Output the (x, y) coordinate of the center of the cell containing the given text.  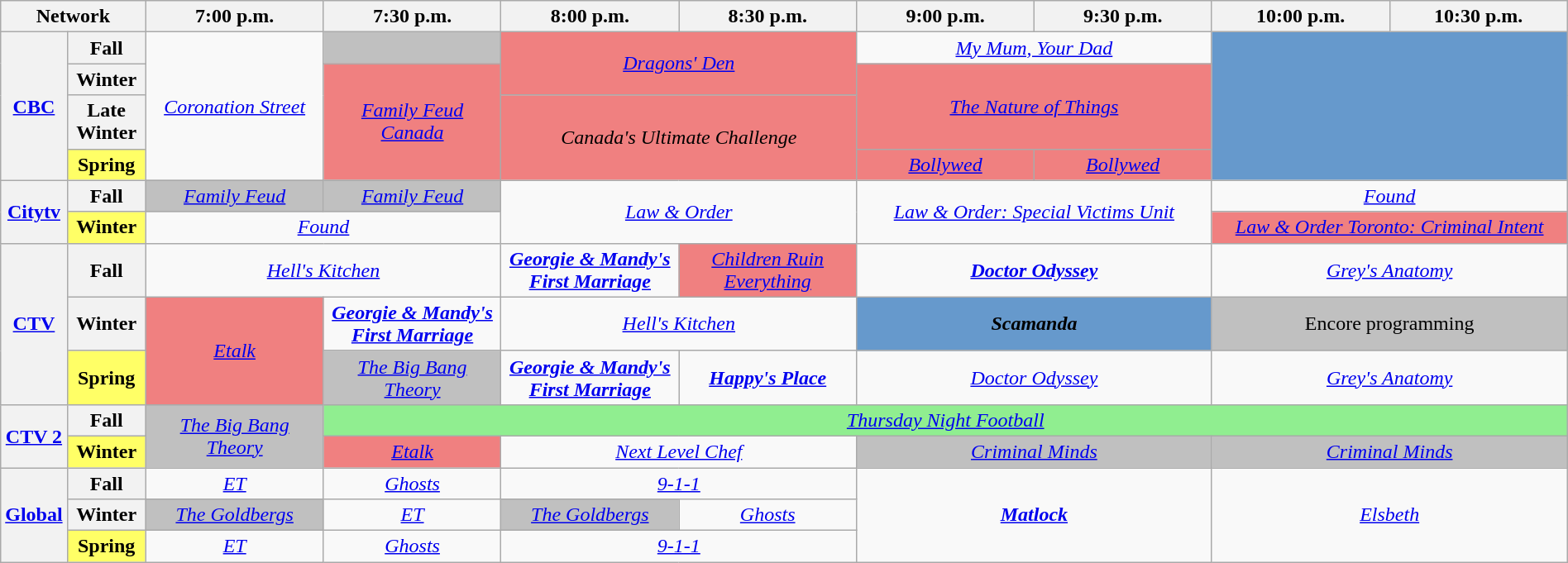
Encore programming (1389, 324)
7:00 p.m. (235, 17)
10:30 p.m. (1479, 17)
Thursday Night Football (945, 420)
Happy's Place (767, 377)
10:00 p.m. (1300, 17)
Law & Order: Special Victims Unit (1034, 212)
Next Level Chef (679, 451)
Coronation Street (235, 106)
The Nature of Things (1034, 106)
Law & Order Toronto: Criminal Intent (1389, 227)
Citytv (34, 212)
Network (73, 17)
CTV 2 (34, 436)
Matlock (1034, 515)
Family Feud Canada (412, 122)
Dragons' Den (679, 64)
Late Winter (106, 122)
Scamanda (1034, 324)
7:30 p.m. (412, 17)
Law & Order (679, 212)
My Mum, Your Dad (1034, 48)
CBC (34, 106)
9:00 p.m. (946, 17)
Canada's Ultimate Challenge (679, 137)
8:00 p.m. (590, 17)
8:30 p.m. (767, 17)
Elsbeth (1389, 515)
9:30 p.m. (1123, 17)
Global (34, 515)
Children Ruin Everything (767, 270)
CTV (34, 324)
